Locate the cell with the specified text and output its [X, Y] center coordinate. 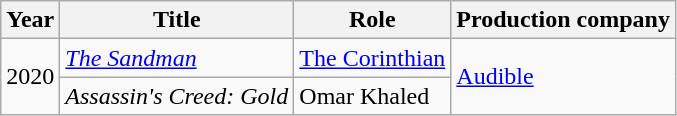
Omar Khaled [372, 96]
Production company [564, 20]
The Sandman [177, 58]
2020 [30, 77]
Audible [564, 77]
Assassin's Creed: Gold [177, 96]
Role [372, 20]
Title [177, 20]
Year [30, 20]
The Corinthian [372, 58]
